Provide the [X, Y] coordinate of the cell's center where the given text is located.  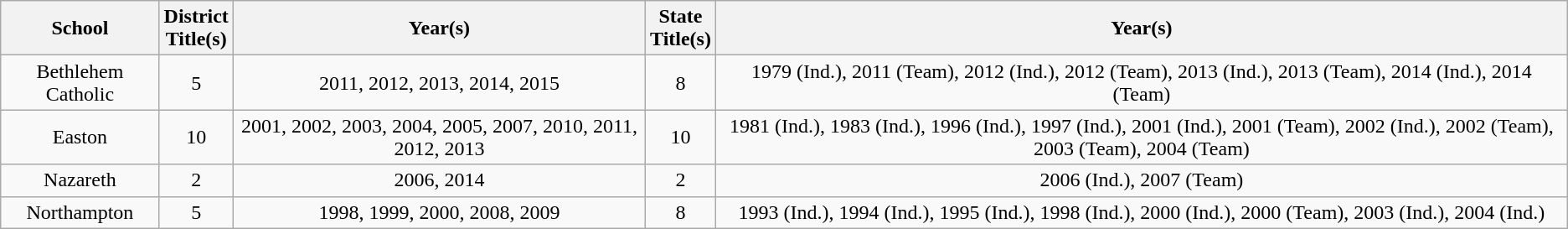
Nazareth [80, 180]
Northampton [80, 212]
1981 (Ind.), 1983 (Ind.), 1996 (Ind.), 1997 (Ind.), 2001 (Ind.), 2001 (Team), 2002 (Ind.), 2002 (Team), 2003 (Team), 2004 (Team) [1141, 138]
School [80, 29]
1998, 1999, 2000, 2008, 2009 [439, 212]
StateTitle(s) [681, 29]
1979 (Ind.), 2011 (Team), 2012 (Ind.), 2012 (Team), 2013 (Ind.), 2013 (Team), 2014 (Ind.), 2014 (Team) [1141, 82]
2006 (Ind.), 2007 (Team) [1141, 180]
DistrictTitle(s) [196, 29]
2011, 2012, 2013, 2014, 2015 [439, 82]
Bethlehem Catholic [80, 82]
1993 (Ind.), 1994 (Ind.), 1995 (Ind.), 1998 (Ind.), 2000 (Ind.), 2000 (Team), 2003 (Ind.), 2004 (Ind.) [1141, 212]
2006, 2014 [439, 180]
Easton [80, 138]
2001, 2002, 2003, 2004, 2005, 2007, 2010, 2011, 2012, 2013 [439, 138]
